Return (X, Y) of the center of cell containing provided text 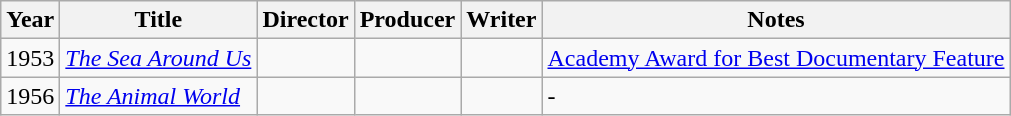
Notes (776, 20)
Director (306, 20)
Producer (408, 20)
- (776, 96)
Year (30, 20)
The Sea Around Us (158, 58)
1956 (30, 96)
Academy Award for Best Documentary Feature (776, 58)
1953 (30, 58)
Title (158, 20)
Writer (502, 20)
The Animal World (158, 96)
